Identify which cell holds the provided text, then report its [X, Y] central coordinate. 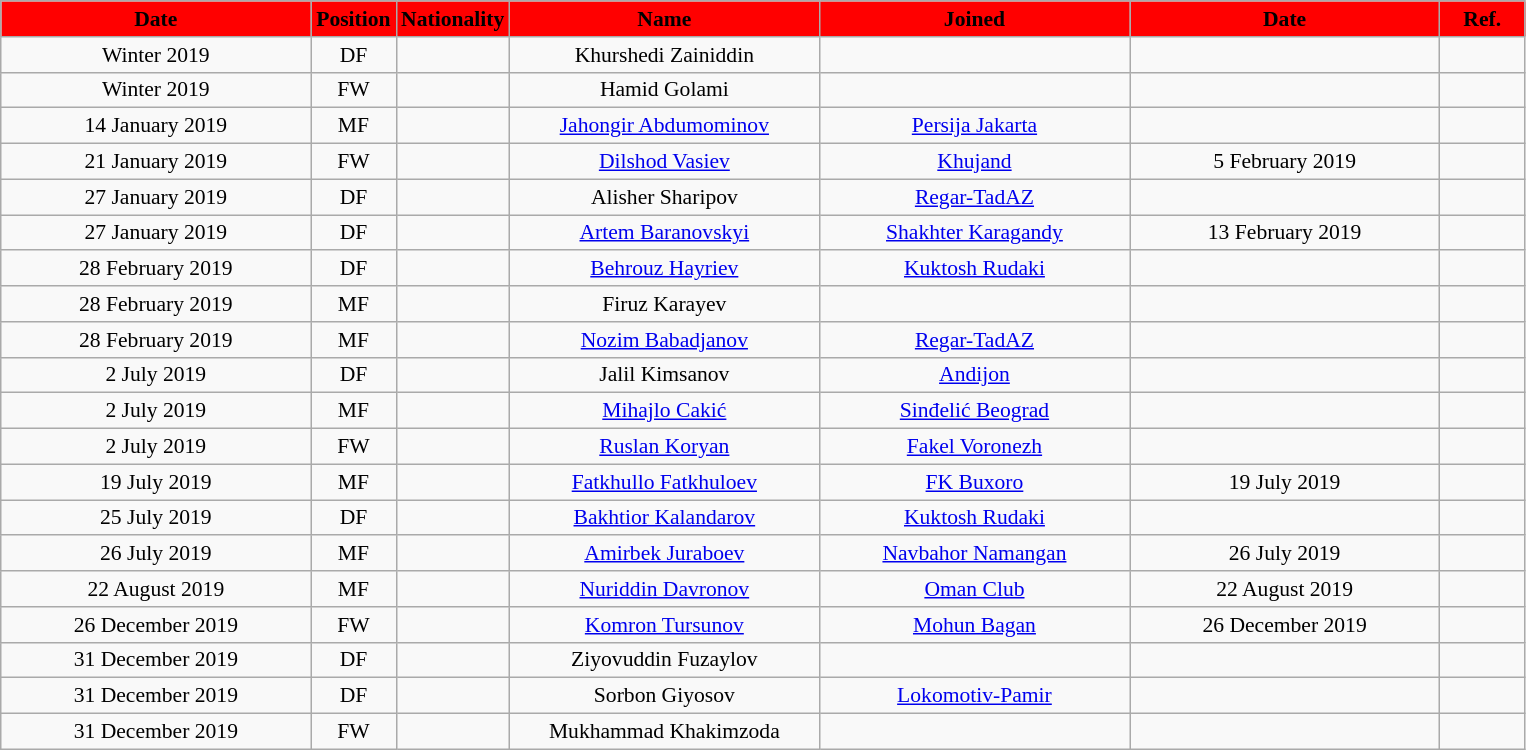
Oman Club [974, 589]
Fakel Voronezh [974, 447]
25 July 2019 [156, 518]
Sorbon Giyosov [664, 696]
Jahongir Abdumominov [664, 126]
Mohun Bagan [974, 625]
Sinđelić Beograd [974, 411]
Fatkhullo Fatkhuloev [664, 482]
Ruslan Koryan [664, 447]
Jalil Kimsanov [664, 375]
Alisher Sharipov [664, 197]
13 February 2019 [1285, 233]
Nuriddin Davronov [664, 589]
Khujand [974, 162]
Andijon [974, 375]
14 January 2019 [156, 126]
21 January 2019 [156, 162]
Ziyovuddin Fuzaylov [664, 660]
Bakhtior Kalandarov [664, 518]
Khurshedi Zainiddin [664, 55]
Name [664, 19]
Firuz Karayev [664, 304]
Nozim Babadjanov [664, 340]
Amirbek Juraboev [664, 554]
5 February 2019 [1285, 162]
Mihajlo Cakić [664, 411]
Hamid Golami [664, 90]
Komron Tursunov [664, 625]
Navbahor Namangan [974, 554]
Behrouz Hayriev [664, 269]
Lokomotiv-Pamir [974, 696]
Shakhter Karagandy [974, 233]
Mukhammad Khakimzoda [664, 732]
FK Buxoro [974, 482]
Position [354, 19]
Nationality [452, 19]
Ref. [1482, 19]
Joined [974, 19]
Persija Jakarta [974, 126]
Artem Baranovskyi [664, 233]
Dilshod Vasiev [664, 162]
